Output the (X, Y) coordinate of the center of the cell containing the given text.  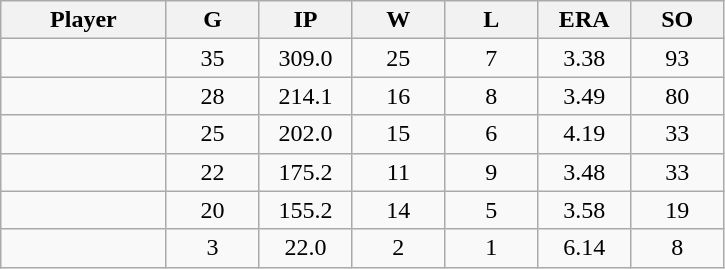
22 (212, 172)
11 (398, 172)
L (492, 20)
14 (398, 210)
22.0 (306, 248)
80 (678, 96)
175.2 (306, 172)
4.19 (584, 134)
309.0 (306, 58)
G (212, 20)
2 (398, 248)
3.49 (584, 96)
3.38 (584, 58)
9 (492, 172)
ERA (584, 20)
214.1 (306, 96)
1 (492, 248)
5 (492, 210)
20 (212, 210)
SO (678, 20)
Player (84, 20)
155.2 (306, 210)
15 (398, 134)
6.14 (584, 248)
16 (398, 96)
6 (492, 134)
3.58 (584, 210)
28 (212, 96)
35 (212, 58)
7 (492, 58)
93 (678, 58)
3 (212, 248)
3.48 (584, 172)
202.0 (306, 134)
19 (678, 210)
IP (306, 20)
W (398, 20)
